Capture the cell that displays the provided text and extract its (x, y) central coordinate. 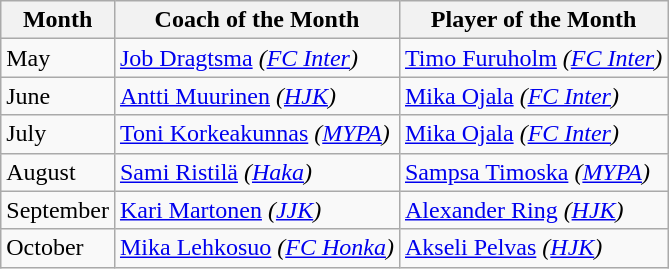
Month (58, 20)
September (58, 210)
Alexander Ring (HJK) (533, 210)
Antti Muurinen (HJK) (256, 96)
Kari Martonen (JJK) (256, 210)
Mika Lehkosuo (FC Honka) (256, 248)
Timo Furuholm (FC Inter) (533, 58)
May (58, 58)
August (58, 172)
Toni Korkeakunnas (MYPA) (256, 134)
Coach of the Month (256, 20)
October (58, 248)
June (58, 96)
Akseli Pelvas (HJK) (533, 248)
Sami Ristilä (Haka) (256, 172)
Job Dragtsma (FC Inter) (256, 58)
Player of the Month (533, 20)
Sampsa Timoska (MYPA) (533, 172)
July (58, 134)
